Detect which cell encompasses the target text, then output its [X, Y] center coordinate. 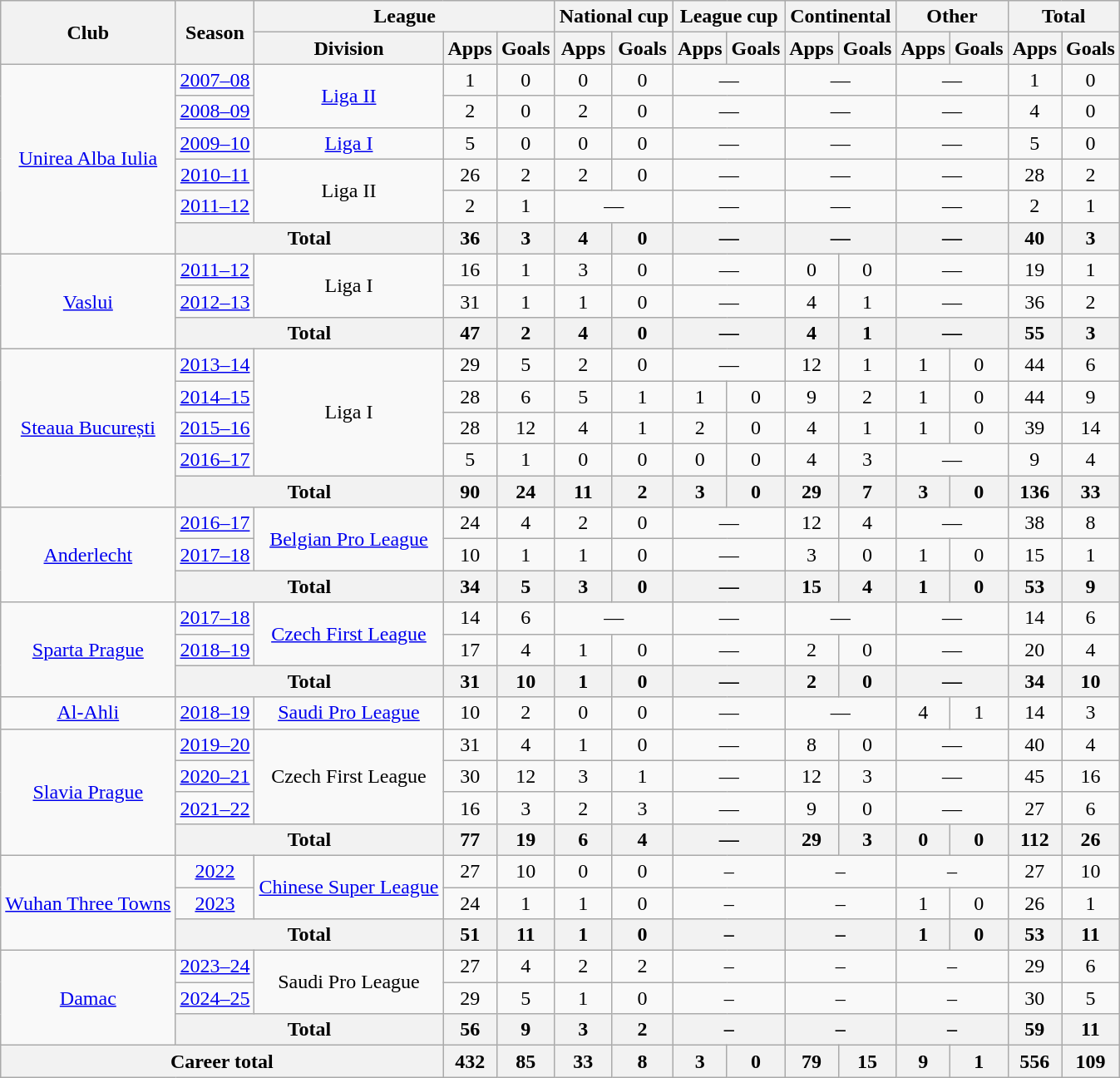
2007–08 [215, 80]
2012–13 [215, 301]
2008–09 [215, 111]
Belgian Pro League [349, 539]
55 [1034, 333]
556 [1034, 1061]
Chinese Super League [349, 887]
39 [1034, 428]
47 [470, 333]
League cup [729, 17]
2020–21 [215, 776]
Anderlecht [88, 555]
Unirea Alba Iulia [88, 159]
2023–24 [215, 967]
2022 [215, 871]
45 [1034, 776]
2024–25 [215, 998]
Slavia Prague [88, 792]
38 [1034, 523]
85 [525, 1061]
Sparta Prague [88, 650]
79 [812, 1061]
56 [470, 1030]
Career total [222, 1061]
2014–15 [215, 397]
Season [215, 32]
136 [1034, 492]
112 [1034, 839]
Vaslui [88, 301]
2019–20 [215, 744]
17 [470, 650]
2009–10 [215, 143]
National cup [614, 17]
Other [952, 17]
League [404, 17]
109 [1091, 1061]
Continental [841, 17]
2015–16 [215, 428]
2013–14 [215, 364]
2010–11 [215, 175]
90 [470, 492]
7 [867, 492]
432 [470, 1061]
77 [470, 839]
59 [1034, 1030]
Al-Ahli [88, 713]
Club [88, 32]
Damac [88, 998]
2021–22 [215, 808]
20 [1034, 650]
Steaua București [88, 428]
2023 [215, 902]
Wuhan Three Towns [88, 902]
Division [349, 48]
51 [470, 935]
